For the text-containing cell, return its midpoint in (X, Y) coordinate format. 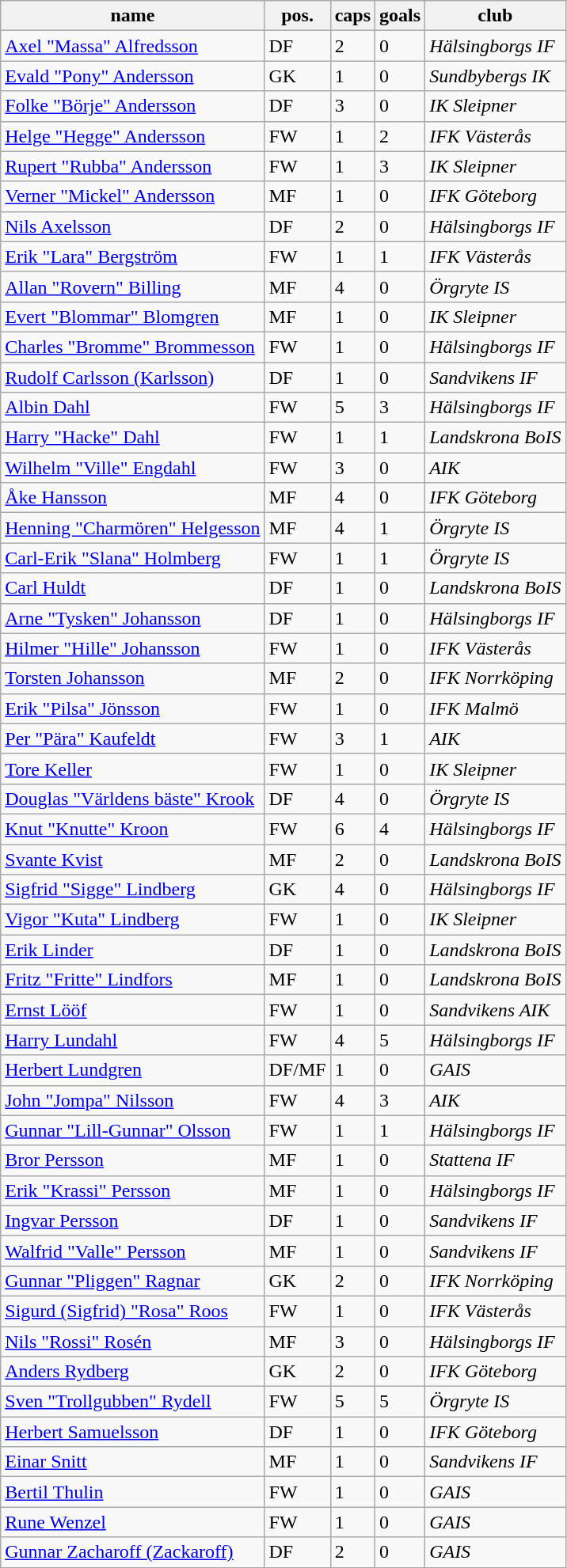
Rudolf Carlsson (Karlsson) (133, 378)
Henning "Charmören" Helgesson (133, 528)
Ernst Lööf (133, 1010)
Evert "Blommar" Blomgren (133, 317)
Charles "Bromme" Brommesson (133, 347)
Knut "Knutte" Kroon (133, 829)
club (496, 16)
Wilhelm "Ville" Engdahl (133, 468)
Axel "Massa" Alfredsson (133, 46)
Arne "Tysken" Johansson (133, 618)
Vigor "Kuta" Lindberg (133, 920)
IFK Malmö (496, 708)
Folke "Börje" Andersson (133, 106)
caps (352, 16)
Sigfrid "Sigge" Lindberg (133, 890)
Walfrid "Valle" Persson (133, 1251)
Gunnar "Pliggen" Ragnar (133, 1281)
Sundbybergs IK (496, 76)
Douglas "Världens bäste" Krook (133, 799)
DF/MF (298, 1070)
Åke Hansson (133, 498)
Sigurd (Sigfrid) "Rosa" Roos (133, 1311)
Sandvikens AIK (496, 1010)
Anders Rydberg (133, 1372)
John "Jompa" Nilsson (133, 1100)
Carl Huldt (133, 588)
Nils "Rossi" Rosén (133, 1342)
Evald "Pony" Andersson (133, 76)
Tore Keller (133, 769)
Herbert Samuelsson (133, 1432)
Erik "Krassi" Persson (133, 1190)
Erik "Lara" Bergström (133, 256)
name (133, 16)
Rupert "Rubba" Andersson (133, 166)
Harry "Hacke" Dahl (133, 438)
Harry Lundahl (133, 1040)
Hilmer "Hille" Johansson (133, 648)
Torsten Johansson (133, 678)
Carl-Erik "Slana" Holmberg (133, 558)
Albin Dahl (133, 408)
Ingvar Persson (133, 1221)
Allan "Rovern" Billing (133, 287)
Gunnar "Lill-Gunnar" Olsson (133, 1130)
Helge "Hegge" Andersson (133, 136)
6 (352, 829)
Bror Persson (133, 1160)
Bertil Thulin (133, 1492)
Gunnar Zacharoff (Zackaroff) (133, 1552)
Per "Pära" Kaufeldt (133, 738)
Sven "Trollgubben" Rydell (133, 1402)
Svante Kvist (133, 859)
Stattena IF (496, 1160)
Herbert Lundgren (133, 1070)
Erik "Pilsa" Jönsson (133, 708)
goals (401, 16)
pos. (298, 16)
Erik Linder (133, 950)
Einar Snitt (133, 1462)
Nils Axelsson (133, 226)
Verner "Mickel" Andersson (133, 196)
Fritz "Fritte" Lindfors (133, 980)
Rune Wenzel (133, 1522)
